Capture the cell that displays the provided text and extract its [x, y] central coordinate. 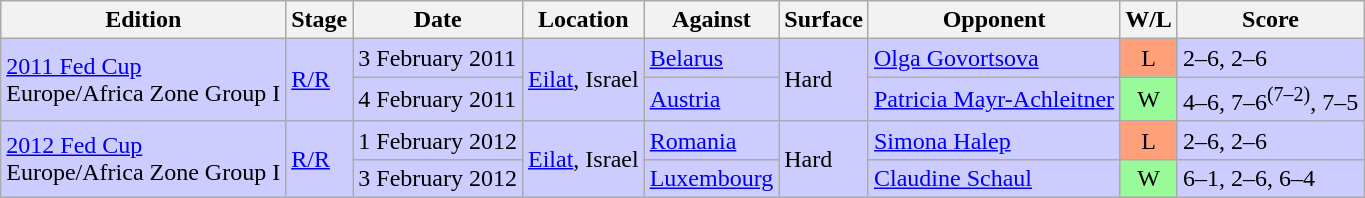
3 February 2012 [438, 178]
Romania [712, 140]
Surface [824, 20]
Luxembourg [712, 178]
6–1, 2–6, 6–4 [1270, 178]
Score [1270, 20]
Austria [712, 100]
Location [583, 20]
Olga Govortsova [994, 58]
Claudine Schaul [994, 178]
Opponent [994, 20]
Edition [144, 20]
1 February 2012 [438, 140]
Simona Halep [994, 140]
Against [712, 20]
Belarus [712, 58]
3 February 2011 [438, 58]
4 February 2011 [438, 100]
2011 Fed Cup Europe/Africa Zone Group I [144, 80]
Stage [320, 20]
4–6, 7–6(7–2), 7–5 [1270, 100]
Date [438, 20]
2012 Fed Cup Europe/Africa Zone Group I [144, 159]
W/L [1149, 20]
Patricia Mayr-Achleitner [994, 100]
